Locate the cell with the specified text and output its [x, y] center coordinate. 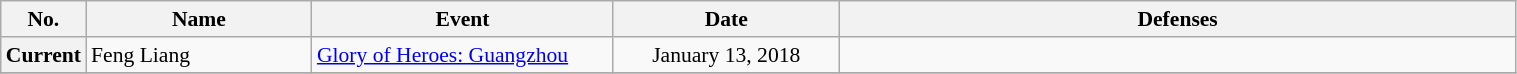
January 13, 2018 [726, 55]
Event [462, 19]
Name [199, 19]
No. [44, 19]
Date [726, 19]
Feng Liang [199, 55]
Current [44, 55]
Glory of Heroes: Guangzhou [462, 55]
Defenses [1178, 19]
